For the text-containing cell, return its midpoint in [x, y] coordinate format. 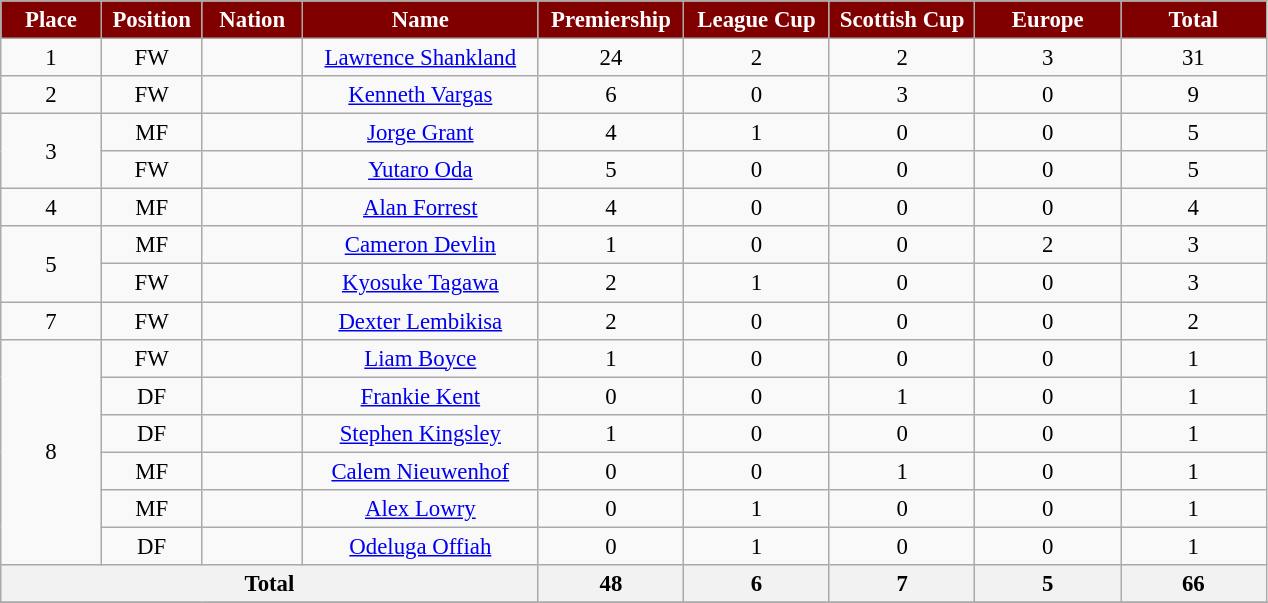
66 [1193, 584]
League Cup [757, 20]
31 [1193, 58]
Liam Boyce [421, 358]
Alex Lowry [421, 509]
8 [52, 452]
Position [152, 20]
Kyosuke Tagawa [421, 283]
Frankie Kent [421, 396]
9 [1193, 95]
Stephen Kingsley [421, 433]
Jorge Grant [421, 133]
Dexter Lembikisa [421, 321]
24 [611, 58]
Kenneth Vargas [421, 95]
Alan Forrest [421, 208]
Name [421, 20]
Nation [252, 20]
Calem Nieuwenhof [421, 471]
Cameron Devlin [421, 245]
Europe [1048, 20]
Premiership [611, 20]
Odeluga Offiah [421, 546]
Yutaro Oda [421, 170]
Lawrence Shankland [421, 58]
Scottish Cup [902, 20]
48 [611, 584]
Place [52, 20]
